Detect which cell encompasses the target text, then output its (X, Y) center coordinate. 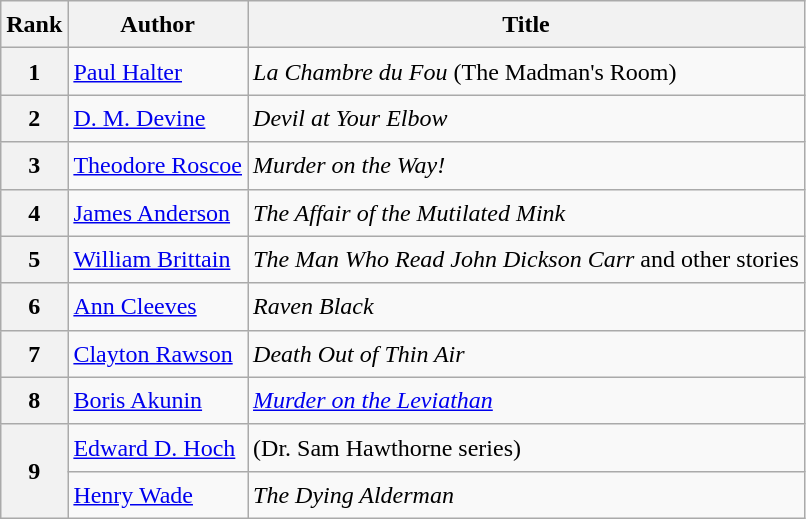
Theodore Roscoe (158, 166)
8 (34, 400)
Clayton Rawson (158, 354)
Devil at Your Elbow (526, 118)
James Anderson (158, 212)
9 (34, 471)
La Chambre du Fou (The Madman's Room) (526, 72)
Death Out of Thin Air (526, 354)
Murder on the Leviathan (526, 400)
3 (34, 166)
D. M. Devine (158, 118)
2 (34, 118)
Henry Wade (158, 494)
Rank (34, 24)
Murder on the Way! (526, 166)
Raven Black (526, 306)
The Dying Alderman (526, 494)
5 (34, 260)
Author (158, 24)
4 (34, 212)
7 (34, 354)
William Brittain (158, 260)
Paul Halter (158, 72)
Title (526, 24)
Edward D. Hoch (158, 448)
Ann Cleeves (158, 306)
(Dr. Sam Hawthorne series) (526, 448)
The Affair of the Mutilated Mink (526, 212)
Boris Akunin (158, 400)
6 (34, 306)
1 (34, 72)
The Man Who Read John Dickson Carr and other stories (526, 260)
